Detect which cell encompasses the target text, then output its (x, y) center coordinate. 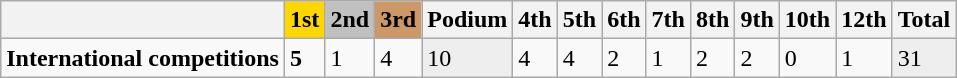
Total (924, 20)
5 (304, 58)
8th (712, 20)
Podium (468, 20)
0 (807, 58)
9th (757, 20)
6th (624, 20)
10 (468, 58)
12th (864, 20)
7th (668, 20)
1st (304, 20)
3rd (398, 20)
International competitions (143, 58)
2nd (350, 20)
5th (579, 20)
31 (924, 58)
10th (807, 20)
4th (535, 20)
